Pinpoint the cell where the given text exists, returning its (X, Y) midpoint coordinate. 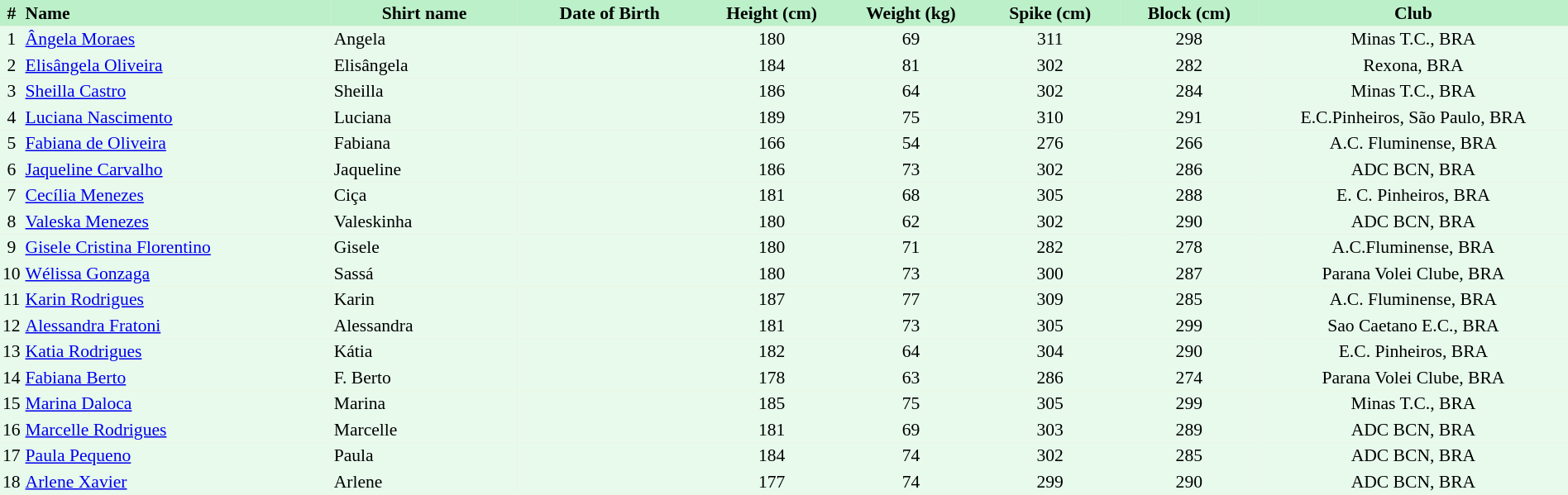
178 (772, 378)
15 (12, 403)
177 (772, 482)
71 (911, 248)
54 (911, 144)
166 (772, 144)
A.C.Fluminense, BRA (1413, 248)
10 (12, 274)
Luciana (425, 117)
Ângela Moraes (177, 40)
Block (cm) (1189, 13)
Alessandra (425, 326)
Spike (cm) (1050, 13)
304 (1050, 352)
7 (12, 195)
Marina (425, 403)
Fabiana Berto (177, 378)
Sassá (425, 274)
Fabiana (425, 144)
Alessandra Fratoni (177, 326)
81 (911, 65)
Date of Birth (610, 13)
12 (12, 326)
300 (1050, 274)
9 (12, 248)
Name (177, 13)
Gisele Cristina Florentino (177, 248)
63 (911, 378)
77 (911, 299)
E.C. Pinheiros, BRA (1413, 352)
Arlene Xavier (177, 482)
Karin Rodrigues (177, 299)
68 (911, 195)
16 (12, 430)
Valeska Menezes (177, 221)
E. C. Pinheiros, BRA (1413, 195)
1 (12, 40)
17 (12, 456)
18 (12, 482)
287 (1189, 274)
284 (1189, 91)
# (12, 13)
13 (12, 352)
303 (1050, 430)
5 (12, 144)
Valeskinha (425, 221)
Marina Daloca (177, 403)
Jaqueline (425, 169)
Club (1413, 13)
8 (12, 221)
Ciça (425, 195)
311 (1050, 40)
Fabiana de Oliveira (177, 144)
E.C.Pinheiros, São Paulo, BRA (1413, 117)
189 (772, 117)
Weight (kg) (911, 13)
182 (772, 352)
14 (12, 378)
310 (1050, 117)
4 (12, 117)
Katia Rodrigues (177, 352)
Paula (425, 456)
Cecília Menezes (177, 195)
11 (12, 299)
288 (1189, 195)
6 (12, 169)
Elisângela (425, 65)
Gisele (425, 248)
Height (cm) (772, 13)
Arlene (425, 482)
Marcelle (425, 430)
Elisângela Oliveira (177, 65)
276 (1050, 144)
274 (1189, 378)
Sheilla (425, 91)
F. Berto (425, 378)
Paula Pequeno (177, 456)
Sheilla Castro (177, 91)
291 (1189, 117)
Luciana Nascimento (177, 117)
187 (772, 299)
309 (1050, 299)
62 (911, 221)
278 (1189, 248)
Rexona, BRA (1413, 65)
Angela (425, 40)
Kátia (425, 352)
298 (1189, 40)
289 (1189, 430)
185 (772, 403)
266 (1189, 144)
Sao Caetano E.C., BRA (1413, 326)
Wélissa Gonzaga (177, 274)
Marcelle Rodrigues (177, 430)
Shirt name (425, 13)
Karin (425, 299)
3 (12, 91)
2 (12, 65)
Jaqueline Carvalho (177, 169)
